Determine the [x, y] coordinate at the center of the cell enclosing the given text.  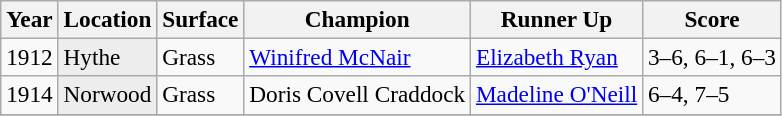
Year [30, 19]
Champion [358, 19]
Norwood [108, 95]
1914 [30, 95]
Elizabeth Ryan [557, 57]
Score [712, 19]
3–6, 6–1, 6–3 [712, 57]
1912 [30, 57]
Location [108, 19]
Madeline O'Neill [557, 95]
Winifred McNair [358, 57]
Runner Up [557, 19]
Hythe [108, 57]
Surface [200, 19]
Doris Covell Craddock [358, 95]
6–4, 7–5 [712, 95]
